Provide the (x, y) coordinate of the cell's center where the given text is located.  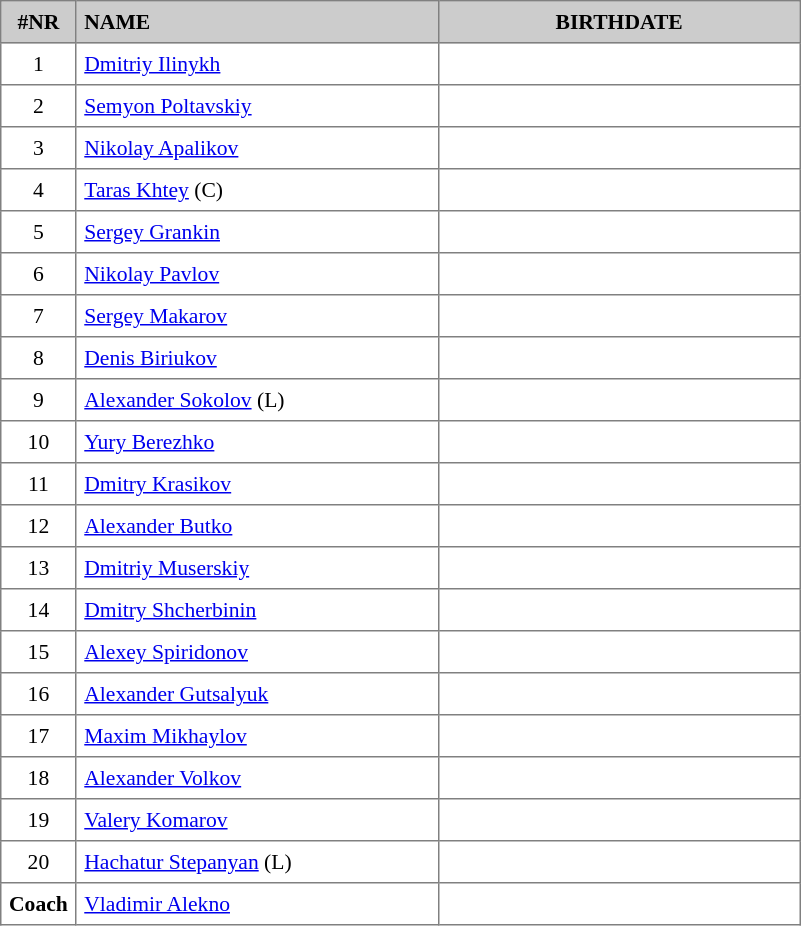
1 (38, 64)
Dmitry Shcherbinin (257, 610)
8 (38, 358)
Alexey Spiridonov (257, 652)
19 (38, 820)
Sergey Makarov (257, 316)
7 (38, 316)
Semyon Poltavskiy (257, 106)
6 (38, 274)
17 (38, 736)
Vladimir Alekno (257, 904)
11 (38, 484)
Alexander Volkov (257, 778)
#NR (38, 22)
20 (38, 862)
Denis Biriukov (257, 358)
Coach (38, 904)
12 (38, 526)
15 (38, 652)
9 (38, 400)
2 (38, 106)
NAME (257, 22)
BIRTHDATE (619, 22)
Dmitriy Ilinykh (257, 64)
Valery Komarov (257, 820)
14 (38, 610)
Nikolay Pavlov (257, 274)
Dmitriy Muserskiy (257, 568)
Alexander Butko (257, 526)
18 (38, 778)
4 (38, 190)
Yury Berezhko (257, 442)
13 (38, 568)
Sergey Grankin (257, 232)
Maxim Mikhaylov (257, 736)
Dmitry Krasikov (257, 484)
Taras Khtey (C) (257, 190)
5 (38, 232)
Hachatur Stepanyan (L) (257, 862)
Alexander Gutsalyuk (257, 694)
3 (38, 148)
Nikolay Apalikov (257, 148)
16 (38, 694)
Alexander Sokolov (L) (257, 400)
10 (38, 442)
